Return (x, y) of the center of cell containing provided text 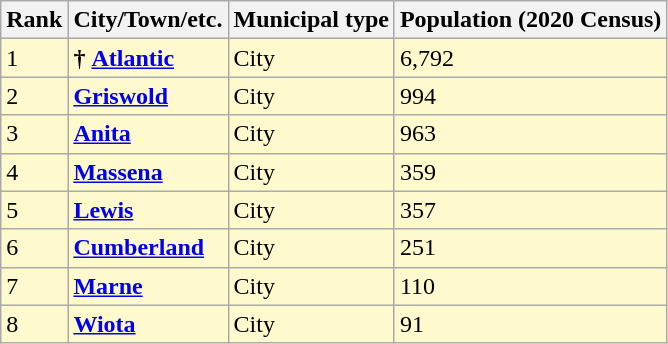
963 (530, 134)
Griswold (148, 96)
994 (530, 96)
Massena (148, 172)
6,792 (530, 58)
357 (530, 210)
251 (530, 248)
Wiota (148, 324)
3 (34, 134)
Rank (34, 20)
2 (34, 96)
110 (530, 286)
8 (34, 324)
Anita (148, 134)
359 (530, 172)
Marne (148, 286)
1 (34, 58)
Lewis (148, 210)
6 (34, 248)
4 (34, 172)
5 (34, 210)
Municipal type (311, 20)
Population (2020 Census) (530, 20)
† Atlantic (148, 58)
City/Town/etc. (148, 20)
7 (34, 286)
Cumberland (148, 248)
91 (530, 324)
